Provide the [X, Y] coordinate of the cell's center where the given text is located.  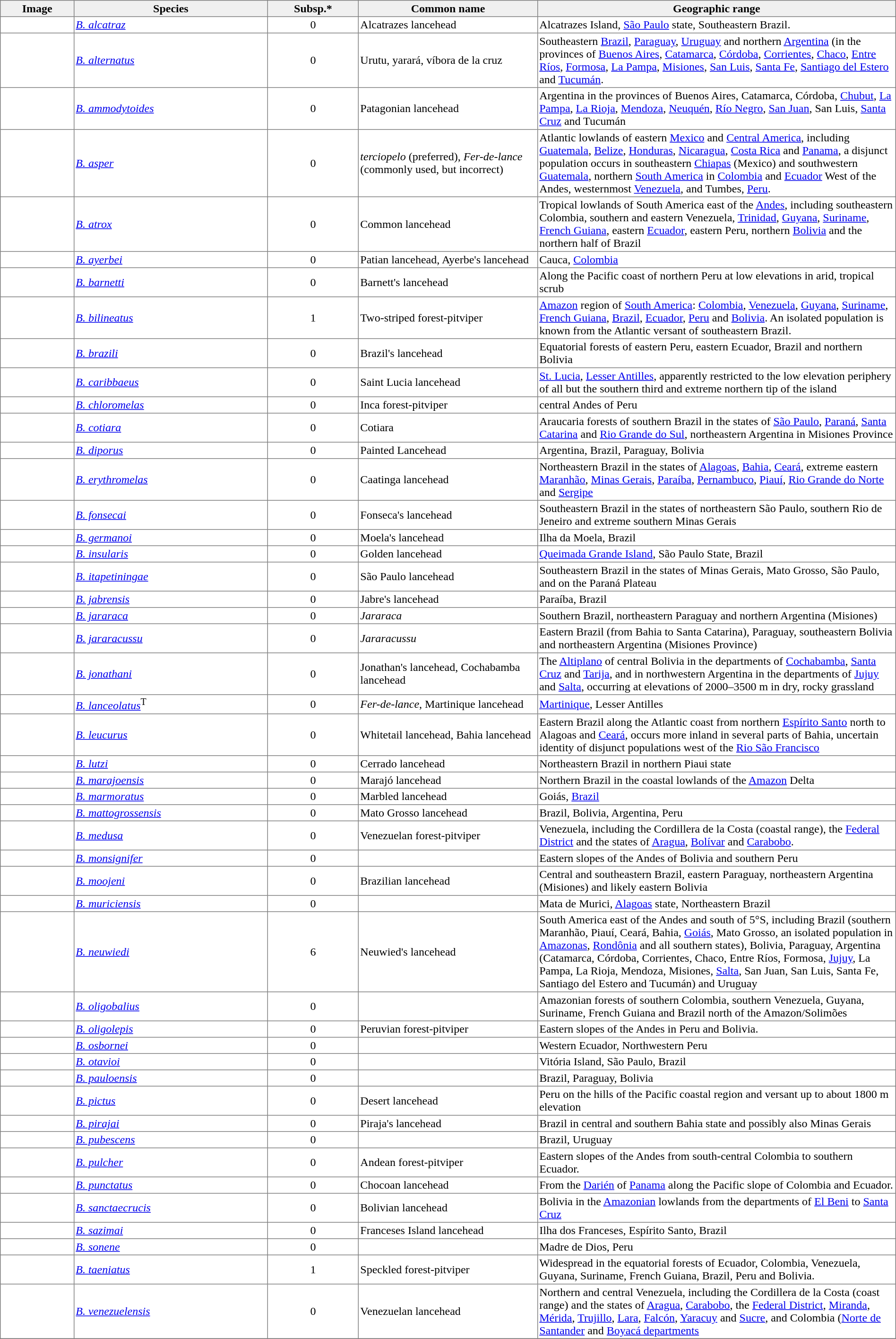
Two-striped forest-pitviper [448, 318]
B. medusa [171, 836]
Barnett's lancehead [448, 282]
Martinique, Lesser Antilles [716, 704]
B. cotiara [171, 428]
Species [171, 9]
B. diporus [171, 450]
B. marajoensis [171, 780]
B. sonene [171, 1247]
B. otavioi [171, 1062]
Brazil, Uruguay [716, 1140]
Along the Pacific coast of northern Peru at low elevations in arid, tropical scrub [716, 282]
Venezuelan lancehead [448, 1312]
B. muriciensis [171, 904]
Vitória Island, São Paulo, Brazil [716, 1062]
Eastern slopes of the Andes from south-central Colombia to southern Ecuador. [716, 1163]
Amazonian forests of southern Colombia, southern Venezuela, Guyana, Suriname, French Guiana and Brazil north of the Amazon/Solimões [716, 1007]
B. jabrensis [171, 599]
Marbled lancehead [448, 797]
Moela's lancehead [448, 538]
B. insularis [171, 554]
B. osbornei [171, 1045]
B. lutzi [171, 764]
Widespread in the equatorial forests of Ecuador, Colombia, Venezuela, Guyana, Suriname, French Guiana, Brazil, Peru and Bolivia. [716, 1270]
Ilha da Moela, Brazil [716, 538]
Marajó lancehead [448, 780]
B. moojeni [171, 881]
Brazil, Bolivia, Argentina, Peru [716, 813]
B. erythromelas [171, 479]
B. marmoratus [171, 797]
B. sazimai [171, 1231]
Subsp.* [313, 9]
Patian lancehead, Ayerbe's lancehead [448, 260]
Jonathan's lancehead, Cochabamba lancehead [448, 674]
B. brazili [171, 353]
Desert lancehead [448, 1101]
Equatorial forests of eastern Peru, eastern Ecuador, Brazil and northern Bolivia [716, 353]
Central and southeastern Brazil, eastern Paraguay, northeastern Argentina (Misiones) and likely eastern Bolivia [716, 881]
Peruvian forest-pitviper [448, 1029]
B. bilineatus [171, 318]
B. alcatraz [171, 25]
Cotiara [448, 428]
B. oligobalius [171, 1007]
Madre de Dios, Peru [716, 1247]
Fer-de-lance, Martinique lancehead [448, 704]
Brazil in central and southern Bahia state and possibly also Minas Gerais [716, 1123]
Common lancehead [448, 224]
B. monsignifer [171, 858]
B. jonathani [171, 674]
Alcatrazes lancehead [448, 25]
Jararaca [448, 616]
B. ayerbei [171, 260]
Bolivia in the Amazonian lowlands from the departments of El Beni to Santa Cruz [716, 1208]
Saint Lucia lancehead [448, 383]
From the Darién of Panama along the Pacific slope of Colombia and Ecuador. [716, 1185]
Patagonian lancehead [448, 108]
St. Lucia, Lesser Antilles, apparently restricted to the low elevation periphery of all but the southern third and extreme northern tip of the island [716, 383]
Chocoan lancehead [448, 1185]
B. fonsecai [171, 515]
Fonseca's lancehead [448, 515]
Alcatrazes Island, São Paulo state, Southeastern Brazil. [716, 25]
B. punctatus [171, 1185]
Paraíba, Brazil [716, 599]
B. mattogrossensis [171, 813]
B. itapetiningae [171, 577]
São Paulo lancehead [448, 577]
B. sanctaecrucis [171, 1208]
Whitetail lancehead, Bahia lancehead [448, 735]
B. chloromelas [171, 405]
Eastern slopes of the Andes in Peru and Bolivia. [716, 1029]
B. oligolepis [171, 1029]
Caatinga lancehead [448, 479]
Jararacussu [448, 638]
B. asper [171, 163]
Urutu, yarará, víbora de la cruz [448, 61]
Brazil's lancehead [448, 353]
Venezuelan forest-pitviper [448, 836]
B. germanoi [171, 538]
Eastern slopes of the Andes of Bolivia and southern Peru [716, 858]
B. taeniatus [171, 1270]
B. atrox [171, 224]
Southeastern Brazil in the states of Minas Gerais, Mato Grosso, São Paulo, and on the Paraná Plateau [716, 577]
Painted Lancehead [448, 450]
Geographic range [716, 9]
B. jararacussu [171, 638]
central Andes of Peru [716, 405]
Queimada Grande Island, São Paulo State, Brazil [716, 554]
6 [313, 952]
Jabre's lancehead [448, 599]
Neuwied's lancehead [448, 952]
B. neuwiedi [171, 952]
B. barnetti [171, 282]
B. ammodytoides [171, 108]
Cauca, Colombia [716, 260]
Southern Brazil, northeastern Paraguay and northern Argentina (Misiones) [716, 616]
Northeastern Brazil in northern Piaui state [716, 764]
Inca forest-pitviper [448, 405]
B. alternatus [171, 61]
B. pauloensis [171, 1078]
Piraja's lancehead [448, 1123]
Western Ecuador, Northwestern Peru [716, 1045]
Franceses Island lancehead [448, 1231]
terciopelo (preferred), Fer-de-lance (commonly used, but incorrect) [448, 163]
Brazil, Paraguay, Bolivia [716, 1078]
B. lanceolatusT [171, 704]
Common name [448, 9]
Southeastern Brazil in the states of northeastern São Paulo, southern Rio de Jeneiro and extreme southern Minas Gerais [716, 515]
B. pictus [171, 1101]
B. jararaca [171, 616]
B. caribbaeus [171, 383]
Golden lancehead [448, 554]
B. pubescens [171, 1140]
B. venezuelensis [171, 1312]
B. pulcher [171, 1163]
Ilha dos Franceses, Espírito Santo, Brazil [716, 1231]
Eastern Brazil (from Bahia to Santa Catarina), Paraguay, southeastern Bolivia and northeastern Argentina (Misiones Province) [716, 638]
B. pirajai [171, 1123]
B. leucurus [171, 735]
Image [37, 9]
Brazilian lancehead [448, 881]
Peru on the hills of the Pacific coastal region and versant up to about 1800 m elevation [716, 1101]
Speckled forest-pitviper [448, 1270]
Bolivian lancehead [448, 1208]
Mata de Murici, Alagoas state, Northeastern Brazil [716, 904]
Goiás, Brazil [716, 797]
Argentina, Brazil, Paraguay, Bolivia [716, 450]
Venezuela, including the Cordillera de la Costa (coastal range), the Federal District and the states of Aragua, Bolívar and Carabobo. [716, 836]
Andean forest-pitviper [448, 1163]
Mato Grosso lancehead [448, 813]
Northern Brazil in the coastal lowlands of the Amazon Delta [716, 780]
Cerrado lancehead [448, 764]
